Locate the cell with the specified text and output its (x, y) center coordinate. 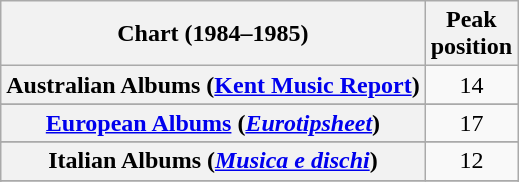
European Albums (Eurotipsheet) (213, 123)
17 (471, 123)
14 (471, 85)
12 (471, 161)
Chart (1984–1985) (213, 34)
Australian Albums (Kent Music Report) (213, 85)
Italian Albums (Musica e dischi) (213, 161)
Peakposition (471, 34)
